Determine the [X, Y] coordinate at the center of the cell enclosing the given text.  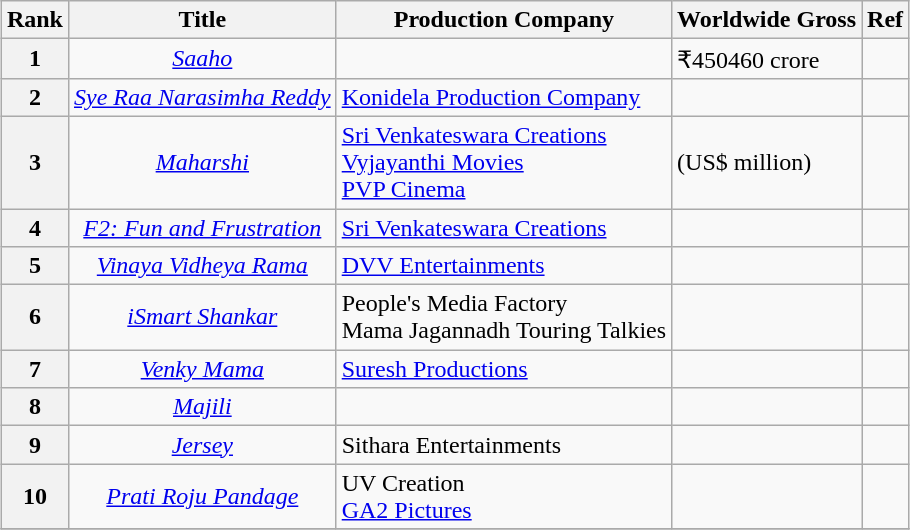
People's Media FactoryMama Jagannadh Touring Talkies [504, 318]
iSmart Shankar [202, 318]
8 [34, 407]
2 [34, 97]
Rank [34, 20]
Production Company [504, 20]
Worldwide Gross [767, 20]
9 [34, 445]
6 [34, 318]
Vinaya Vidheya Rama [202, 266]
Prati Roju Pandage [202, 496]
7 [34, 369]
Ref [886, 20]
Majili [202, 407]
Venky Mama [202, 369]
3 [34, 162]
10 [34, 496]
Jersey [202, 445]
4 [34, 227]
UV CreationGA2 Pictures [504, 496]
Sri Venkateswara Creations [504, 227]
5 [34, 266]
DVV Entertainments [504, 266]
Konidela Production Company [504, 97]
Maharshi [202, 162]
F2: Fun and Frustration [202, 227]
₹450460 crore [767, 59]
Title [202, 20]
Suresh Productions [504, 369]
Sri Venkateswara CreationsVyjayanthi MoviesPVP Cinema [504, 162]
Saaho [202, 59]
Sye Raa Narasimha Reddy [202, 97]
Sithara Entertainments [504, 445]
1 [34, 59]
(US$ million) [767, 162]
